From the cell containing the given text, extract its center point as (x, y) coordinate. 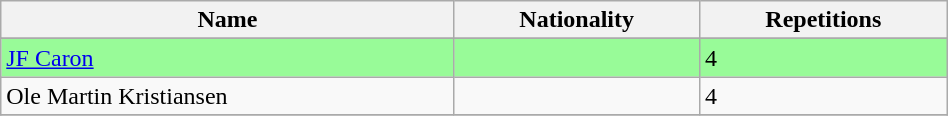
Nationality (576, 20)
JF Caron (228, 58)
Ole Martin Kristiansen (228, 96)
Name (228, 20)
Repetitions (823, 20)
